From the cell containing the given text, extract its center point as (X, Y) coordinate. 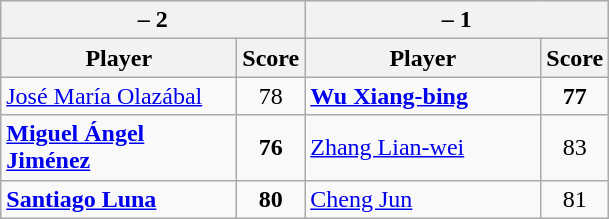
76 (271, 148)
Santiago Luna (119, 199)
83 (575, 148)
81 (575, 199)
80 (271, 199)
Wu Xiang-bing (423, 96)
77 (575, 96)
José María Olazábal (119, 96)
Miguel Ángel Jiménez (119, 148)
Zhang Lian-wei (423, 148)
Cheng Jun (423, 199)
78 (271, 96)
– 2 (153, 20)
– 1 (457, 20)
